Scan for the cell matching the given text and deliver its [X, Y] coordinate at center. 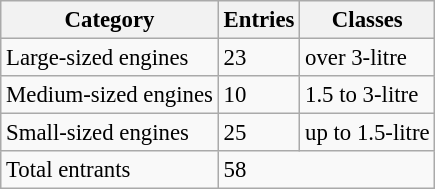
10 [258, 95]
Category [110, 20]
Small-sized engines [110, 133]
over 3-litre [368, 58]
Medium-sized engines [110, 95]
Large-sized engines [110, 58]
Entries [258, 20]
1.5 to 3-litre [368, 95]
up to 1.5-litre [368, 133]
Total entrants [110, 170]
Classes [368, 20]
58 [326, 170]
25 [258, 133]
23 [258, 58]
